Find where the given text appears and provide that cell's center as (x, y) coordinate. 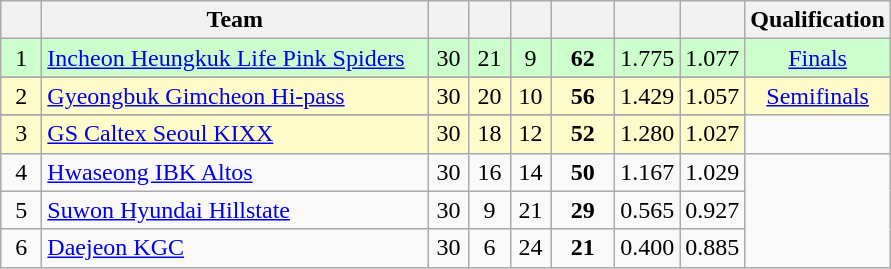
20 (490, 96)
14 (530, 172)
1.167 (648, 172)
52 (583, 134)
Incheon Heungkuk Life Pink Spiders (235, 58)
5 (22, 210)
Hwaseong IBK Altos (235, 172)
50 (583, 172)
1.027 (712, 134)
Qualification (818, 20)
Daejeon KGC (235, 248)
56 (583, 96)
Suwon Hyundai Hillstate (235, 210)
1.775 (648, 58)
29 (583, 210)
0.565 (648, 210)
62 (583, 58)
Semifinals (818, 96)
18 (490, 134)
12 (530, 134)
4 (22, 172)
24 (530, 248)
Finals (818, 58)
16 (490, 172)
0.400 (648, 248)
1.429 (648, 96)
Gyeongbuk Gimcheon Hi-pass (235, 96)
2 (22, 96)
10 (530, 96)
1.077 (712, 58)
Team (235, 20)
0.885 (712, 248)
1.280 (648, 134)
1.029 (712, 172)
3 (22, 134)
GS Caltex Seoul KIXX (235, 134)
1 (22, 58)
0.927 (712, 210)
1.057 (712, 96)
